Find where the given text appears and provide that cell's center as [X, Y] coordinate. 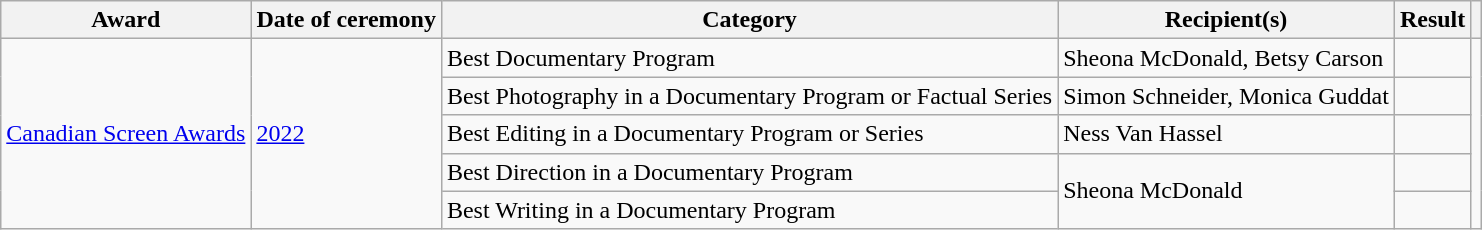
Canadian Screen Awards [126, 134]
Sheona McDonald [1226, 191]
Simon Schneider, Monica Guddat [1226, 96]
Ness Van Hassel [1226, 134]
Best Direction in a Documentary Program [749, 172]
Award [126, 20]
Best Photography in a Documentary Program or Factual Series [749, 96]
Best Writing in a Documentary Program [749, 210]
Date of ceremony [346, 20]
Best Documentary Program [749, 58]
Sheona McDonald, Betsy Carson [1226, 58]
2022 [346, 134]
Recipient(s) [1226, 20]
Result [1432, 20]
Best Editing in a Documentary Program or Series [749, 134]
Category [749, 20]
